Identify which cell holds the provided text, then report its (x, y) central coordinate. 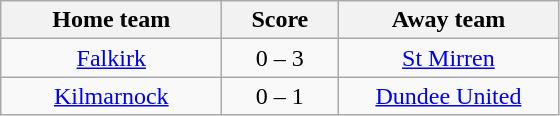
Score (280, 20)
Away team (448, 20)
St Mirren (448, 58)
Falkirk (112, 58)
Dundee United (448, 96)
Kilmarnock (112, 96)
0 – 3 (280, 58)
Home team (112, 20)
0 – 1 (280, 96)
